Output the [X, Y] coordinate of the center of the cell containing the given text.  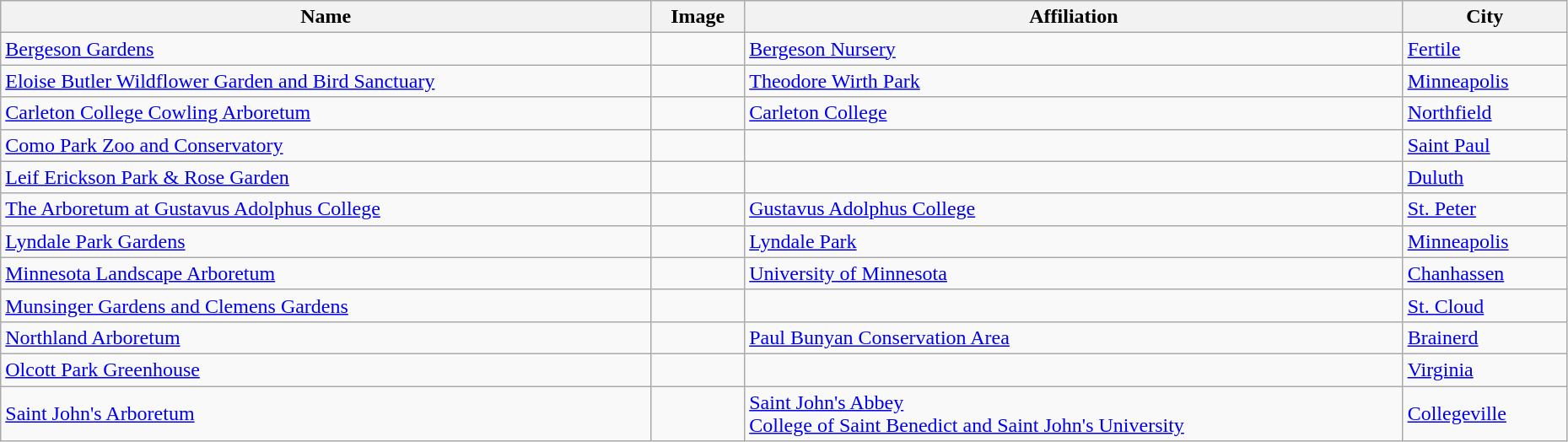
Northland Arboretum [326, 337]
Munsinger Gardens and Clemens Gardens [326, 305]
Gustavus Adolphus College [1074, 209]
Bergeson Nursery [1074, 49]
Collegeville [1484, 413]
Lyndale Park [1074, 241]
St. Cloud [1484, 305]
The Arboretum at Gustavus Adolphus College [326, 209]
Paul Bunyan Conservation Area [1074, 337]
Saint John's Arboretum [326, 413]
Minnesota Landscape Arboretum [326, 273]
Brainerd [1484, 337]
Olcott Park Greenhouse [326, 369]
Affiliation [1074, 17]
Chanhassen [1484, 273]
Saint John's AbbeyCollege of Saint Benedict and Saint John's University [1074, 413]
City [1484, 17]
Bergeson Gardens [326, 49]
Virginia [1484, 369]
Name [326, 17]
Leif Erickson Park & Rose Garden [326, 177]
Carleton College [1074, 113]
University of Minnesota [1074, 273]
St. Peter [1484, 209]
Carleton College Cowling Arboretum [326, 113]
Theodore Wirth Park [1074, 81]
Eloise Butler Wildflower Garden and Bird Sanctuary [326, 81]
Saint Paul [1484, 145]
Duluth [1484, 177]
Image [698, 17]
Northfield [1484, 113]
Fertile [1484, 49]
Como Park Zoo and Conservatory [326, 145]
Lyndale Park Gardens [326, 241]
